Locate the cell with the specified text and output its [x, y] center coordinate. 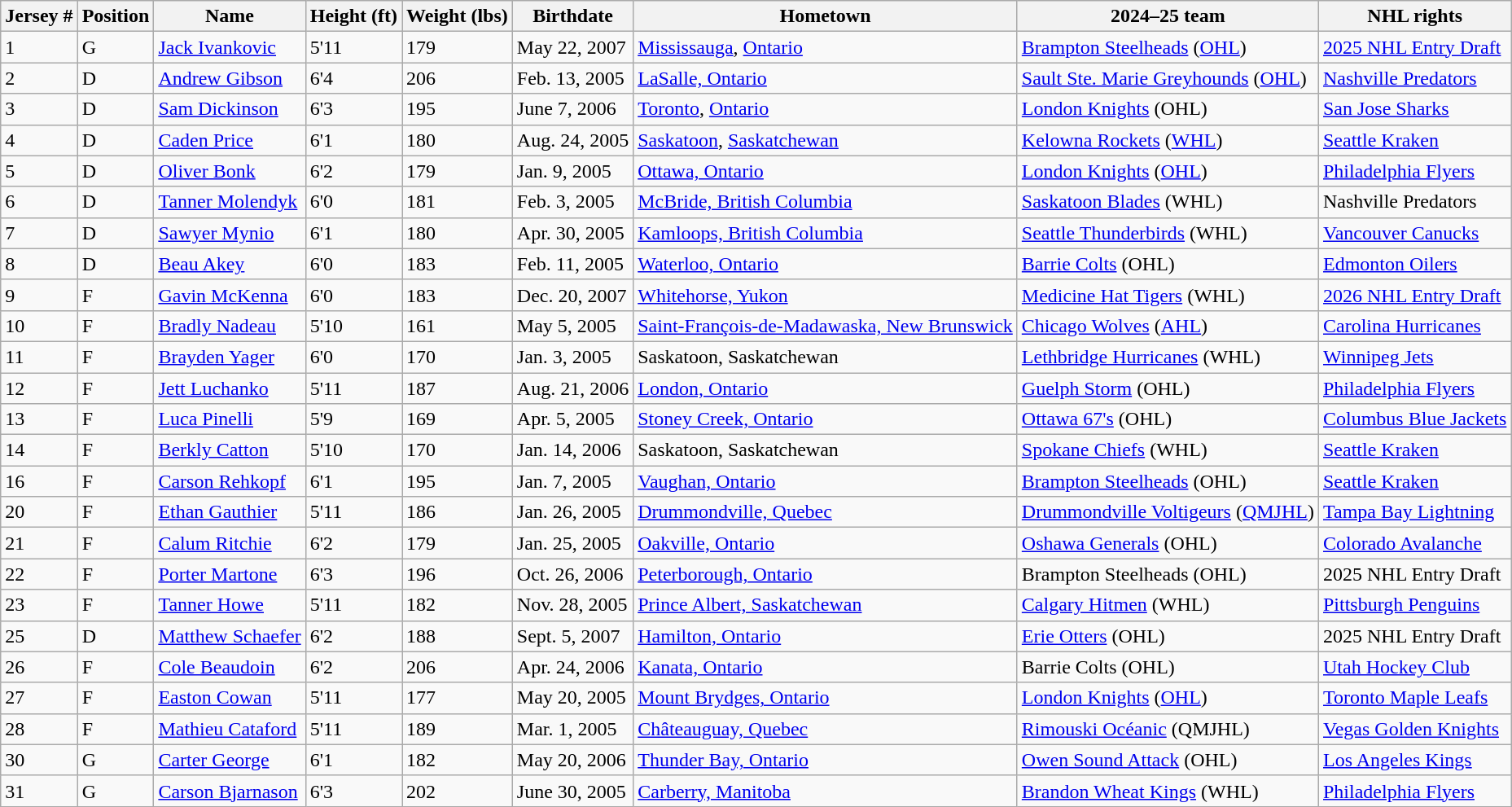
Oliver Bonk [230, 171]
8 [39, 264]
May 20, 2006 [572, 760]
Lethbridge Hurricanes (WHL) [1168, 357]
Berkly Catton [230, 450]
Bradly Nadeau [230, 326]
Mount Brydges, Ontario [826, 698]
Jan. 25, 2005 [572, 543]
Tampa Bay Lightning [1414, 512]
Los Angeles Kings [1414, 760]
Position [116, 16]
May 22, 2007 [572, 47]
Kamloops, British Columbia [826, 233]
Tanner Howe [230, 605]
Drummondville Voltigeurs (QMJHL) [1168, 512]
May 5, 2005 [572, 326]
Owen Sound Attack (OHL) [1168, 760]
Mississauga, Ontario [826, 47]
9 [39, 295]
196 [458, 574]
5'9 [353, 419]
16 [39, 481]
177 [458, 698]
Waterloo, Ontario [826, 264]
Easton Cowan [230, 698]
30 [39, 760]
7 [39, 233]
Mathieu Cataford [230, 729]
Height (ft) [353, 16]
Toronto Maple Leafs [1414, 698]
Name [230, 16]
June 30, 2005 [572, 791]
Winnipeg Jets [1414, 357]
2026 NHL Entry Draft [1414, 295]
Drummondville, Quebec [826, 512]
Aug. 21, 2006 [572, 388]
McBride, British Columbia [826, 202]
Jan. 3, 2005 [572, 357]
189 [458, 729]
Ethan Gauthier [230, 512]
Jett Luchanko [230, 388]
11 [39, 357]
Oshawa Generals (OHL) [1168, 543]
Beau Akey [230, 264]
Spokane Chiefs (WHL) [1168, 450]
2024–25 team [1168, 16]
NHL rights [1414, 16]
188 [458, 636]
Sault Ste. Marie Greyhounds (OHL) [1168, 78]
Stoney Creek, Ontario [826, 419]
Carter George [230, 760]
14 [39, 450]
6 [39, 202]
4 [39, 140]
June 7, 2006 [572, 109]
169 [458, 419]
Apr. 24, 2006 [572, 667]
22 [39, 574]
Columbus Blue Jackets [1414, 419]
Apr. 5, 2005 [572, 419]
Weight (lbs) [458, 16]
London, Ontario [826, 388]
Peterborough, Ontario [826, 574]
Kanata, Ontario [826, 667]
Ottawa, Ontario [826, 171]
Jack Ivankovic [230, 47]
10 [39, 326]
Vaughan, Ontario [826, 481]
Andrew Gibson [230, 78]
Oakville, Ontario [826, 543]
Vancouver Canucks [1414, 233]
Saskatoon Blades (WHL) [1168, 202]
Sawyer Mynio [230, 233]
Pittsburgh Penguins [1414, 605]
Carson Rehkopf [230, 481]
5 [39, 171]
12 [39, 388]
Gavin McKenna [230, 295]
Porter Martone [230, 574]
Vegas Golden Knights [1414, 729]
Hamilton, Ontario [826, 636]
Cole Beaudoin [230, 667]
Medicine Hat Tigers (WHL) [1168, 295]
Tanner Molendyk [230, 202]
Colorado Avalanche [1414, 543]
Erie Otters (OHL) [1168, 636]
Nov. 28, 2005 [572, 605]
Jan. 26, 2005 [572, 512]
Sam Dickinson [230, 109]
3 [39, 109]
Jan. 9, 2005 [572, 171]
Sept. 5, 2007 [572, 636]
161 [458, 326]
Saint-François-de-Madawaska, New Brunswick [826, 326]
Chicago Wolves (AHL) [1168, 326]
Mar. 1, 2005 [572, 729]
Apr. 30, 2005 [572, 233]
13 [39, 419]
Luca Pinelli [230, 419]
1 [39, 47]
Prince Albert, Saskatchewan [826, 605]
21 [39, 543]
Feb. 13, 2005 [572, 78]
2 [39, 78]
Châteauguay, Quebec [826, 729]
23 [39, 605]
Dec. 20, 2007 [572, 295]
LaSalle, Ontario [826, 78]
6'4 [353, 78]
Guelph Storm (OHL) [1168, 388]
27 [39, 698]
Caden Price [230, 140]
Oct. 26, 2006 [572, 574]
Edmonton Oilers [1414, 264]
Calum Ritchie [230, 543]
Kelowna Rockets (WHL) [1168, 140]
Jan. 14, 2006 [572, 450]
Hometown [826, 16]
28 [39, 729]
Whitehorse, Yukon [826, 295]
Carson Bjarnason [230, 791]
Rimouski Océanic (QMJHL) [1168, 729]
Carberry, Manitoba [826, 791]
Birthdate [572, 16]
202 [458, 791]
Calgary Hitmen (WHL) [1168, 605]
Aug. 24, 2005 [572, 140]
20 [39, 512]
Toronto, Ontario [826, 109]
Brayden Yager [230, 357]
Matthew Schaefer [230, 636]
31 [39, 791]
Jan. 7, 2005 [572, 481]
May 20, 2005 [572, 698]
Feb. 11, 2005 [572, 264]
Brandon Wheat Kings (WHL) [1168, 791]
186 [458, 512]
Carolina Hurricanes [1414, 326]
San Jose Sharks [1414, 109]
187 [458, 388]
Thunder Bay, Ontario [826, 760]
Seattle Thunderbirds (WHL) [1168, 233]
181 [458, 202]
25 [39, 636]
Feb. 3, 2005 [572, 202]
Utah Hockey Club [1414, 667]
Jersey # [39, 16]
Ottawa 67's (OHL) [1168, 419]
26 [39, 667]
